Return [X, Y] of the center of cell containing provided text 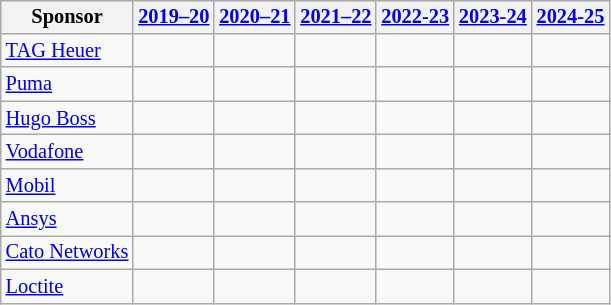
Ansys [68, 219]
Hugo Boss [68, 118]
2019–20 [174, 17]
2024-25 [571, 17]
2021–22 [336, 17]
2022-23 [415, 17]
2020–21 [254, 17]
Mobil [68, 185]
Puma [68, 84]
TAG Heuer [68, 51]
Cato Networks [68, 253]
Vodafone [68, 152]
2023-24 [493, 17]
Sponsor [68, 17]
Loctite [68, 286]
